Identify which cell holds the provided text, then report its [x, y] central coordinate. 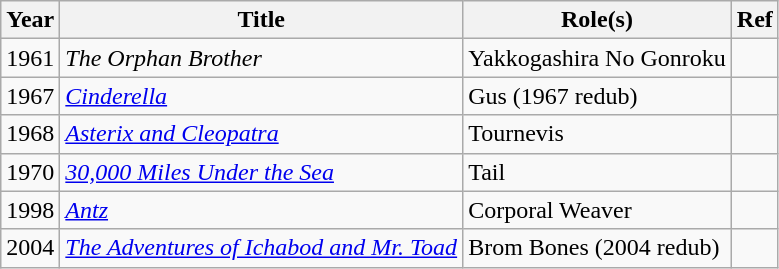
Role(s) [598, 20]
Asterix and Cleopatra [262, 134]
Year [30, 20]
Tail [598, 172]
2004 [30, 248]
Ref [754, 20]
Title [262, 20]
Yakkogashira No Gonroku [598, 58]
1961 [30, 58]
Cinderella [262, 96]
Brom Bones (2004 redub) [598, 248]
Antz [262, 210]
1967 [30, 96]
Gus (1967 redub) [598, 96]
30,000 Miles Under the Sea [262, 172]
The Adventures of Ichabod and Mr. Toad [262, 248]
Tournevis [598, 134]
1968 [30, 134]
The Orphan Brother [262, 58]
Corporal Weaver [598, 210]
1998 [30, 210]
1970 [30, 172]
